Pinpoint the cell where the given text exists, returning its [X, Y] midpoint coordinate. 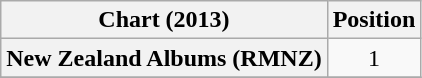
Position [374, 20]
Chart (2013) [164, 20]
1 [374, 58]
New Zealand Albums (RMNZ) [164, 58]
